Output the (x, y) coordinate of the center of the cell containing the given text.  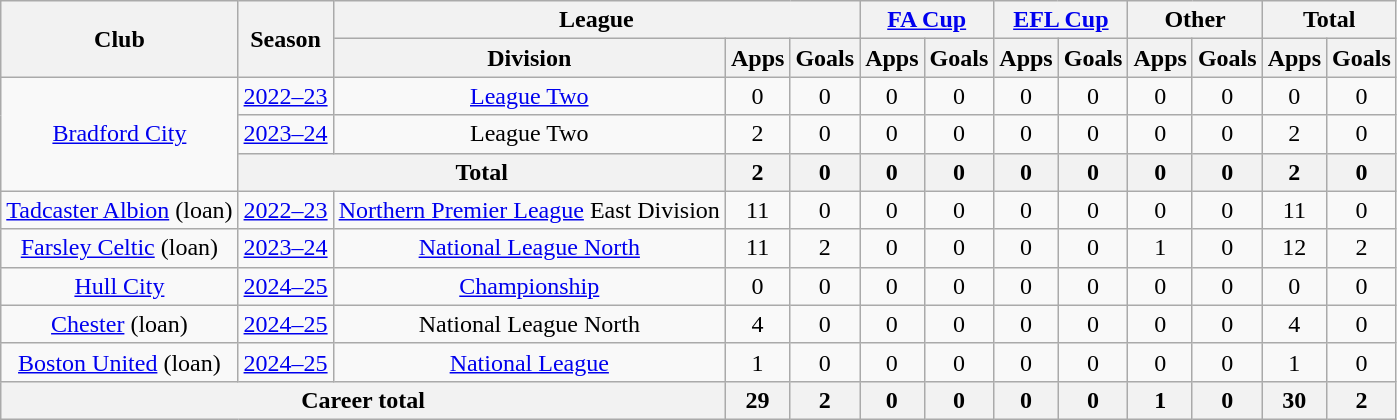
Championship (529, 286)
Bradford City (120, 134)
Other (1195, 20)
12 (1294, 248)
National League (529, 362)
Boston United (loan) (120, 362)
Career total (364, 400)
Tadcaster Albion (loan) (120, 210)
Hull City (120, 286)
Northern Premier League East Division (529, 210)
Chester (loan) (120, 324)
30 (1294, 400)
FA Cup (927, 20)
Season (286, 39)
29 (757, 400)
League (596, 20)
Division (529, 58)
Farsley Celtic (loan) (120, 248)
EFL Cup (1061, 20)
Club (120, 39)
